Find where the given text appears and provide that cell's center as [X, Y] coordinate. 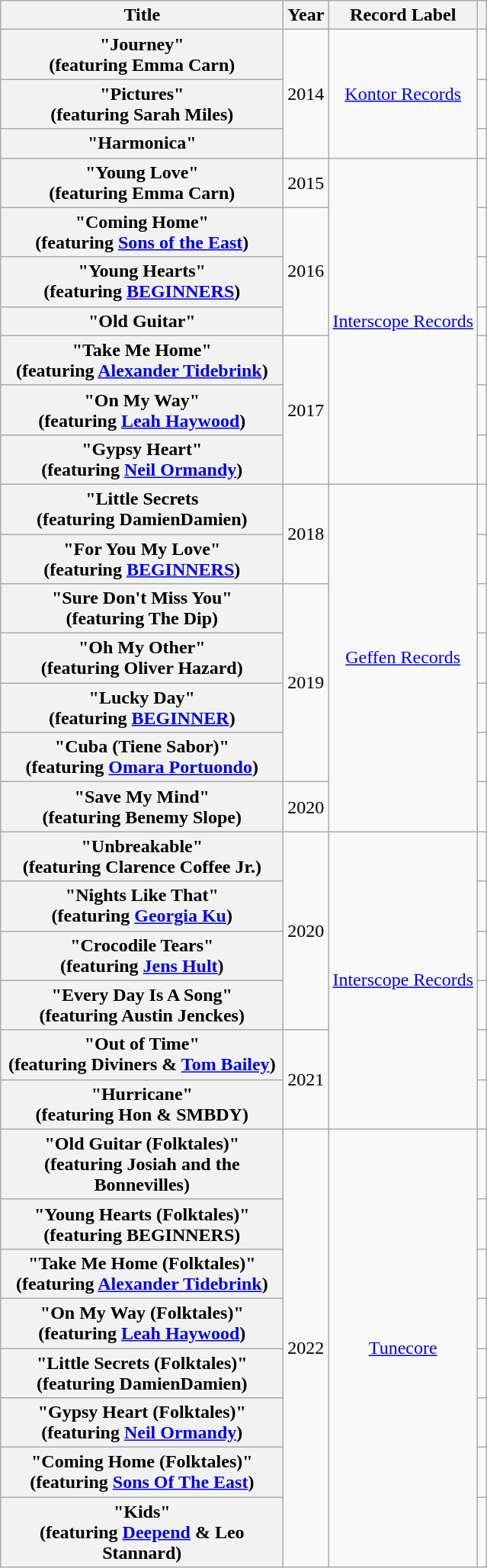
2022 [306, 1348]
"Out of Time" (featuring Diviners & Tom Bailey) [142, 1055]
"Little Secrets (featuring DamienDamien) [142, 509]
"Save My Mind" (featuring Benemy Slope) [142, 806]
"Every Day Is A Song" (featuring Austin Jenckes) [142, 1005]
Title [142, 15]
"Journey" (featuring Emma Carn) [142, 55]
"Crocodile Tears" (featuring Jens Hult) [142, 956]
Year [306, 15]
"Coming Home" (featuring Sons of the East) [142, 232]
"Old Guitar" [142, 321]
"Unbreakable" (featuring Clarence Coffee Jr.) [142, 857]
"On My Way" (featuring Leah Haywood) [142, 410]
2014 [306, 94]
"Little Secrets (Folktales)" (featuring DamienDamien) [142, 1372]
2021 [306, 1079]
"Gypsy Heart" (featuring Neil Ormandy) [142, 459]
"On My Way (Folktales)" (featuring Leah Haywood) [142, 1323]
2017 [306, 410]
2015 [306, 183]
"Young Love" (featuring Emma Carn) [142, 183]
2016 [306, 271]
"Hurricane" (featuring Hon & SMBDY) [142, 1104]
"Cuba (Tiene Sabor)" (featuring Omara Portuondo) [142, 758]
2019 [306, 683]
Record Label [403, 15]
2018 [306, 534]
Tunecore [403, 1348]
"Young Hearts (Folktales)" (featuring BEGINNERS) [142, 1224]
"Coming Home (Folktales)" (featuring Sons Of The East) [142, 1473]
"Gypsy Heart (Folktales)" (featuring Neil Ormandy) [142, 1422]
"Pictures"(featuring Sarah Miles) [142, 104]
Kontor Records [403, 94]
"Take Me Home (Folktales)" (featuring Alexander Tidebrink) [142, 1273]
"Young Hearts" (featuring BEGINNERS) [142, 282]
Geffen Records [403, 657]
"Harmonica" [142, 143]
"Oh My Other" (featuring Oliver Hazard) [142, 659]
"Sure Don't Miss You" (featuring The Dip) [142, 608]
"Nights Like That" (featuring Georgia Ku) [142, 906]
"Lucky Day" (featuring BEGINNER) [142, 707]
"Take Me Home" (featuring Alexander Tidebrink) [142, 360]
"For You My Love" (featuring BEGINNERS) [142, 558]
"Kids" (featuring Deepend & Leo Stannard) [142, 1532]
"Old Guitar (Folktales)" (featuring Josiah and the Bonnevilles) [142, 1164]
